Identify which cell holds the provided text, then report its (X, Y) central coordinate. 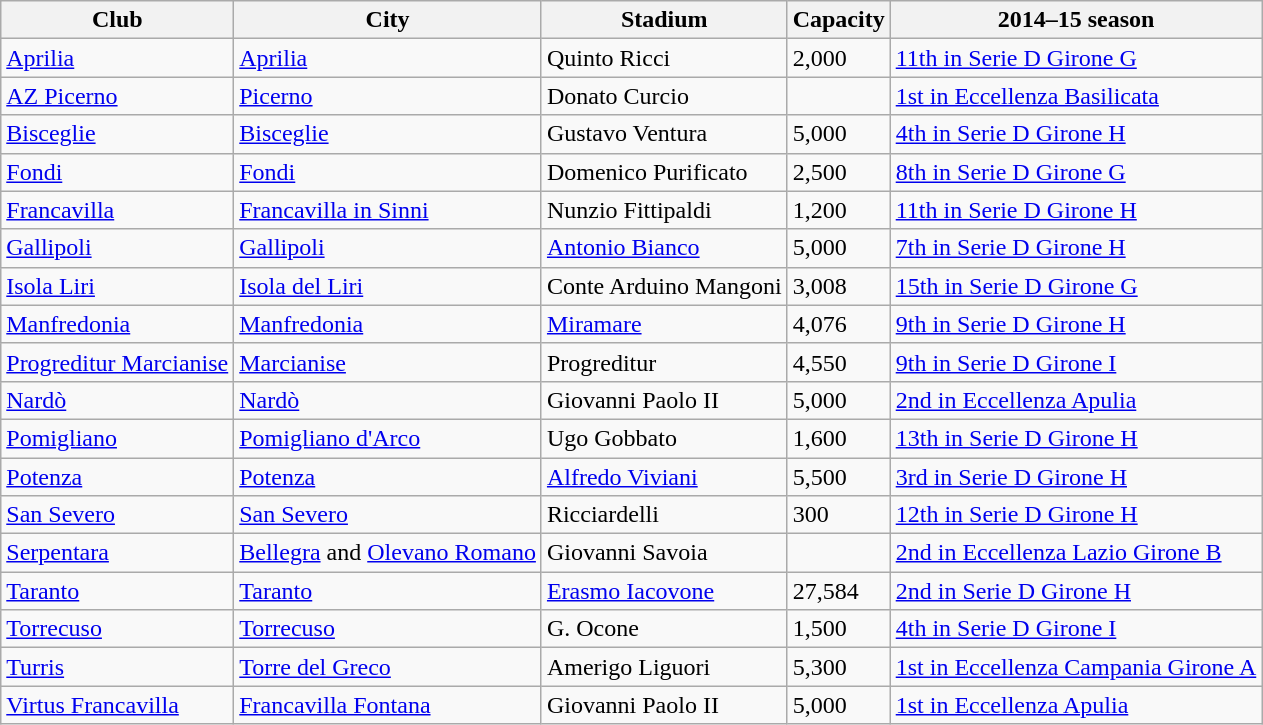
1,600 (838, 438)
Torre del Greco (388, 667)
Bellegra and Olevano Romano (388, 553)
1st in Eccellenza Campania Girone A (1076, 667)
5,500 (838, 477)
2nd in Eccellenza Apulia (1076, 400)
City (388, 20)
2,500 (838, 172)
300 (838, 515)
Alfredo Viviani (664, 477)
Stadium (664, 20)
Isola del Liri (388, 286)
Donato Curcio (664, 96)
9th in Serie D Girone H (1076, 324)
Marcianise (388, 362)
Isola Liri (118, 286)
AZ Picerno (118, 96)
Pomigliano d'Arco (388, 438)
2nd in Serie D Girone H (1076, 591)
Picerno (388, 96)
Nunzio Fittipaldi (664, 210)
Domenico Purificato (664, 172)
1st in Eccellenza Basilicata (1076, 96)
15th in Serie D Girone G (1076, 286)
Serpentara (118, 553)
2,000 (838, 58)
Francavilla Fontana (388, 705)
Giovanni Savoia (664, 553)
Ricciardelli (664, 515)
1,200 (838, 210)
Quinto Ricci (664, 58)
Amerigo Liguori (664, 667)
Conte Arduino Mangoni (664, 286)
Gustavo Ventura (664, 134)
11th in Serie D Girone H (1076, 210)
3,008 (838, 286)
Pomigliano (118, 438)
3rd in Serie D Girone H (1076, 477)
G. Ocone (664, 629)
Ugo Gobbato (664, 438)
27,584 (838, 591)
Capacity (838, 20)
9th in Serie D Girone I (1076, 362)
Progreditur (664, 362)
Club (118, 20)
Virtus Francavilla (118, 705)
4,550 (838, 362)
2014–15 season (1076, 20)
4,076 (838, 324)
Progreditur Marcianise (118, 362)
13th in Serie D Girone H (1076, 438)
5,300 (838, 667)
12th in Serie D Girone H (1076, 515)
2nd in Eccellenza Lazio Girone B (1076, 553)
11th in Serie D Girone G (1076, 58)
Turris (118, 667)
Francavilla (118, 210)
Miramare (664, 324)
Erasmo Iacovone (664, 591)
4th in Serie D Girone I (1076, 629)
1,500 (838, 629)
8th in Serie D Girone G (1076, 172)
Antonio Bianco (664, 248)
Francavilla in Sinni (388, 210)
1st in Eccellenza Apulia (1076, 705)
4th in Serie D Girone H (1076, 134)
7th in Serie D Girone H (1076, 248)
